Scan for the cell matching the given text and deliver its (X, Y) coordinate at center. 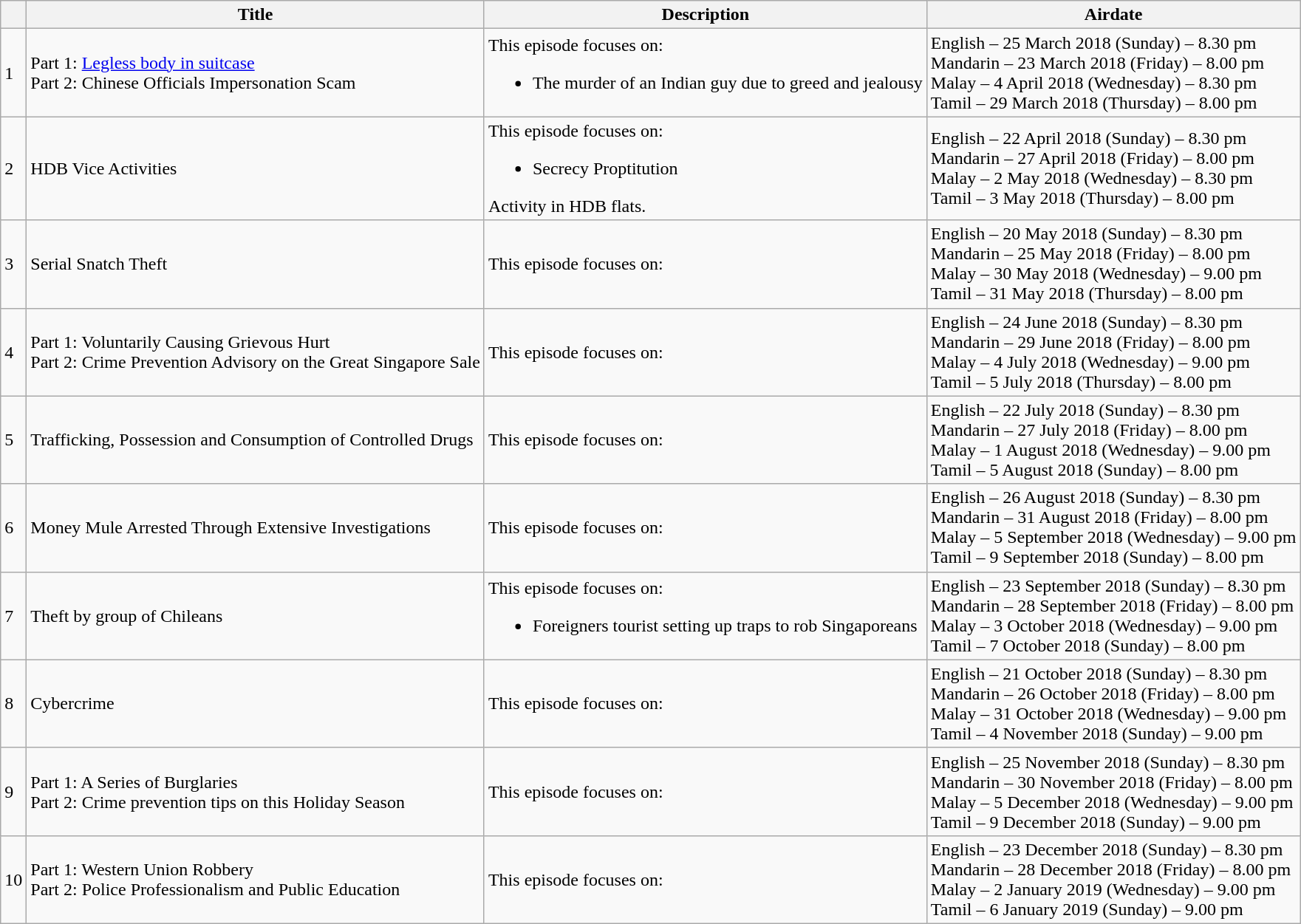
2 (13, 168)
Trafficking, Possession and Consumption of Controlled Drugs (256, 440)
7 (13, 616)
3 (13, 264)
This episode focuses on:Foreigners tourist setting up traps to rob Singaporeans (705, 616)
This episode focuses on:The murder of an Indian guy due to greed and jealousy (705, 72)
Money Mule Arrested Through Extensive Investigations (256, 527)
9 (13, 792)
Cybercrime (256, 703)
8 (13, 703)
HDB Vice Activities (256, 168)
1 (13, 72)
Theft by group of Chileans (256, 616)
Part 1: Western Union RobberyPart 2: Police Professionalism and Public Education (256, 879)
This episode focuses on:Secrecy ProptitutionActivity in HDB flats. (705, 168)
Description (705, 15)
10 (13, 879)
Part 1: A Series of BurglariesPart 2: Crime prevention tips on this Holiday Season (256, 792)
Part 1: Voluntarily Causing Grievous HurtPart 2: Crime Prevention Advisory on the Great Singapore Sale (256, 352)
Title (256, 15)
5 (13, 440)
4 (13, 352)
Serial Snatch Theft (256, 264)
6 (13, 527)
Airdate (1113, 15)
Part 1: Legless body in suitcasePart 2: Chinese Officials Impersonation Scam (256, 72)
